Search for the cell housing the specified text and yield its (x, y) center coordinate. 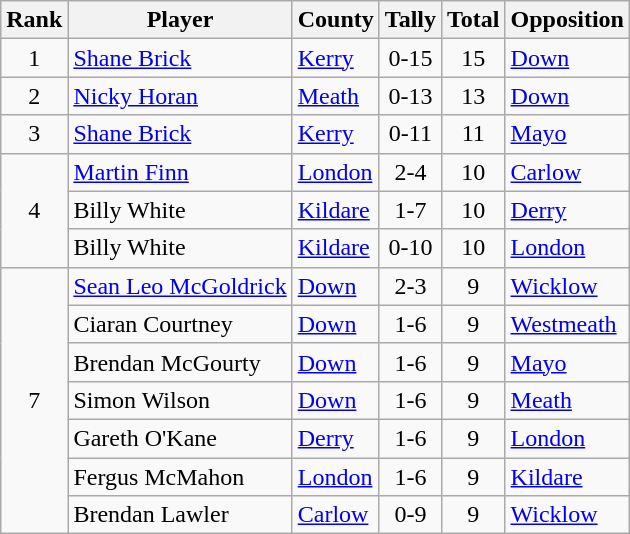
Opposition (567, 20)
Fergus McMahon (180, 477)
Westmeath (567, 324)
Ciaran Courtney (180, 324)
Brendan Lawler (180, 515)
0-10 (410, 248)
Brendan McGourty (180, 362)
4 (34, 210)
3 (34, 134)
0-13 (410, 96)
15 (473, 58)
Sean Leo McGoldrick (180, 286)
Total (473, 20)
County (336, 20)
11 (473, 134)
2-4 (410, 172)
Gareth O'Kane (180, 438)
Nicky Horan (180, 96)
1 (34, 58)
Player (180, 20)
0-9 (410, 515)
Martin Finn (180, 172)
Tally (410, 20)
2-3 (410, 286)
0-15 (410, 58)
13 (473, 96)
Simon Wilson (180, 400)
0-11 (410, 134)
2 (34, 96)
1-7 (410, 210)
7 (34, 400)
Rank (34, 20)
